Extract the (x, y) coordinate from the center of the cell holding the provided text.  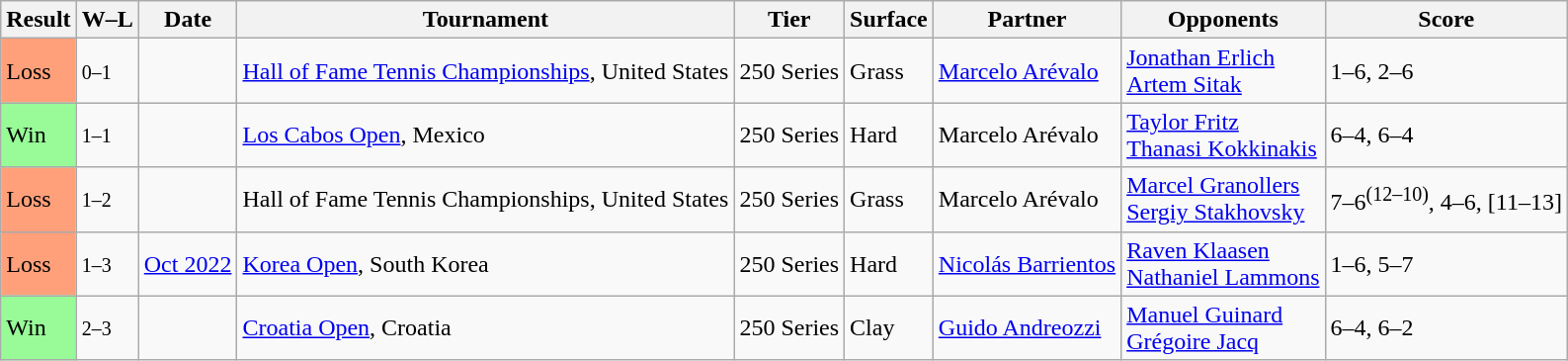
1–3 (107, 263)
Tier (789, 20)
Korea Open, South Korea (486, 263)
Jonathan Erlich Artem Sitak (1223, 71)
Taylor Fritz Thanasi Kokkinakis (1223, 135)
6–4, 6–2 (1446, 328)
Los Cabos Open, Mexico (486, 135)
W–L (107, 20)
2–3 (107, 328)
Score (1446, 20)
Oct 2022 (188, 263)
Nicolás Barrientos (1027, 263)
Guido Andreozzi (1027, 328)
1–6, 5–7 (1446, 263)
Marcel Granollers Sergiy Stakhovsky (1223, 200)
1–6, 2–6 (1446, 71)
Raven Klaasen Nathaniel Lammons (1223, 263)
Manuel Guinard Grégoire Jacq (1223, 328)
Croatia Open, Croatia (486, 328)
Opponents (1223, 20)
Clay (889, 328)
7–6(12–10), 4–6, [11–13] (1446, 200)
1–2 (107, 200)
Date (188, 20)
Tournament (486, 20)
6–4, 6–4 (1446, 135)
Result (39, 20)
Surface (889, 20)
0–1 (107, 71)
1–1 (107, 135)
Partner (1027, 20)
